Capture the cell that displays the provided text and extract its (X, Y) central coordinate. 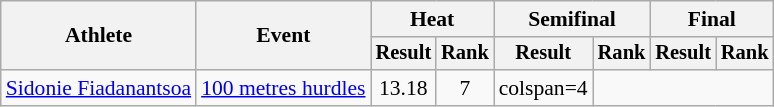
100 metres hurdles (283, 88)
Event (283, 36)
Heat (432, 19)
13.18 (404, 88)
Final (712, 19)
colspan=4 (544, 88)
Athlete (98, 36)
Semifinal (572, 19)
7 (465, 88)
Sidonie Fiadanantsoa (98, 88)
